Scan for the cell matching the given text and deliver its (X, Y) coordinate at center. 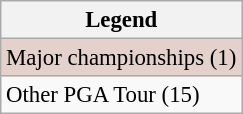
Other PGA Tour (15) (122, 95)
Major championships (1) (122, 58)
Legend (122, 20)
